Scan for the cell matching the given text and deliver its (X, Y) coordinate at center. 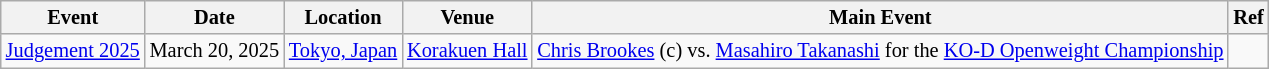
Venue (467, 17)
Chris Brookes (c) vs. Masahiro Takanashi for the KO-D Openweight Championship (880, 51)
Event (73, 17)
Date (214, 17)
Location (343, 17)
Judgement 2025 (73, 51)
March 20, 2025 (214, 51)
Korakuen Hall (467, 51)
Ref (1248, 17)
Tokyo, Japan (343, 51)
Main Event (880, 17)
